Return the (X, Y) coordinate for the center point of the cell that contains the specified text.  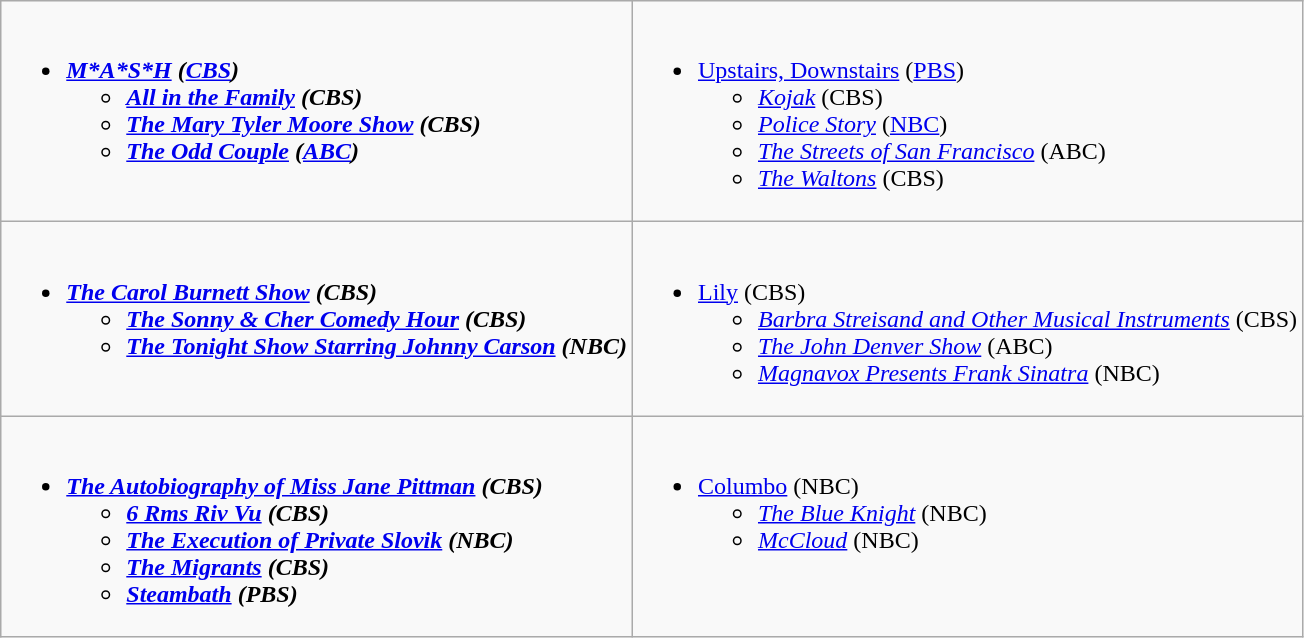
The Carol Burnett Show (CBS)The Sonny & Cher Comedy Hour (CBS)The Tonight Show Starring Johnny Carson (NBC) (317, 319)
Lily (CBS)Barbra Streisand and Other Musical Instruments (CBS)The John Denver Show (ABC)Magnavox Presents Frank Sinatra (NBC) (967, 319)
Columbo (NBC)The Blue Knight (NBC)McCloud (NBC) (967, 526)
The Autobiography of Miss Jane Pittman (CBS)6 Rms Riv Vu (CBS)The Execution of Private Slovik (NBC)The Migrants (CBS)Steambath (PBS) (317, 526)
M*A*S*H (CBS)All in the Family (CBS)The Mary Tyler Moore Show (CBS)The Odd Couple (ABC) (317, 112)
Upstairs, Downstairs (PBS)Kojak (CBS)Police Story (NBC)The Streets of San Francisco (ABC)The Waltons (CBS) (967, 112)
